Identify which cell holds the provided text, then report its [X, Y] central coordinate. 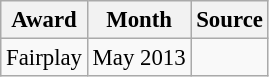
Award [44, 20]
Fairplay [44, 58]
Source [230, 20]
May 2013 [139, 58]
Month [139, 20]
